For the text-containing cell, return its midpoint in (x, y) coordinate format. 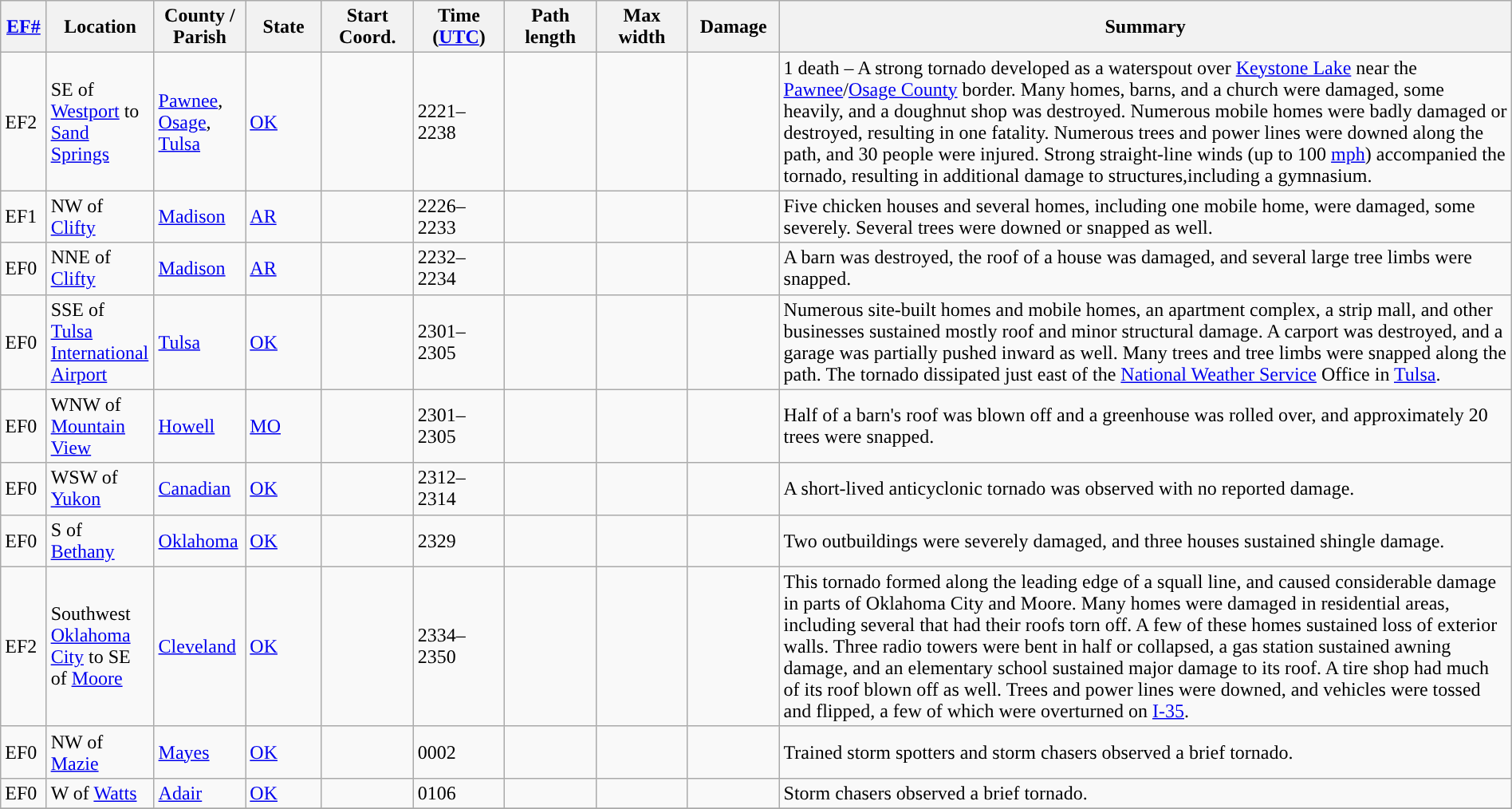
Howell (199, 426)
EF1 (24, 217)
A barn was destroyed, the roof of a house was damaged, and several large tree limbs were snapped. (1145, 268)
Time (UTC) (459, 27)
Cleveland (199, 646)
Summary (1145, 27)
Two outbuildings were severely damaged, and three houses sustained shingle damage. (1145, 541)
Pawnee, Osage, Tulsa (199, 121)
WNW of Mountain View (100, 426)
SE of Westport to Sand Springs (100, 121)
2226–2233 (459, 217)
Location (100, 27)
2334–2350 (459, 646)
Storm chasers observed a brief tornado. (1145, 793)
Trained storm spotters and storm chasers observed a brief tornado. (1145, 752)
MO (284, 426)
2232–2234 (459, 268)
NW of Clifty (100, 217)
Adair (199, 793)
2221–2238 (459, 121)
NW of Mazie (100, 752)
EF# (24, 27)
S of Bethany (100, 541)
NNE of Clifty (100, 268)
W of Watts (100, 793)
A short-lived anticyclonic tornado was observed with no reported damage. (1145, 488)
Damage (734, 27)
Southwest Oklahoma City to SE of Moore (100, 646)
SSE of Tulsa International Airport (100, 341)
Tulsa (199, 341)
Mayes (199, 752)
Half of a barn's roof was blown off and a greenhouse was rolled over, and approximately 20 trees were snapped. (1145, 426)
Oklahoma (199, 541)
Max width (643, 27)
Start Coord. (367, 27)
State (284, 27)
Path length (550, 27)
Canadian (199, 488)
0106 (459, 793)
0002 (459, 752)
WSW of Yukon (100, 488)
Five chicken houses and several homes, including one mobile home, were damaged, some severely. Several trees were downed or snapped as well. (1145, 217)
County / Parish (199, 27)
2312–2314 (459, 488)
2329 (459, 541)
